Find where the given text appears and provide that cell's center as (x, y) coordinate. 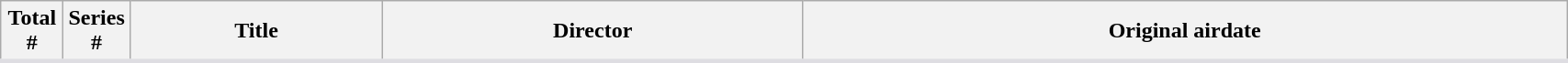
Director (593, 31)
Original airdate (1185, 31)
Total# (32, 31)
Title (255, 31)
Series# (96, 31)
